Determine the [x, y] coordinate at the center of the cell enclosing the given text.  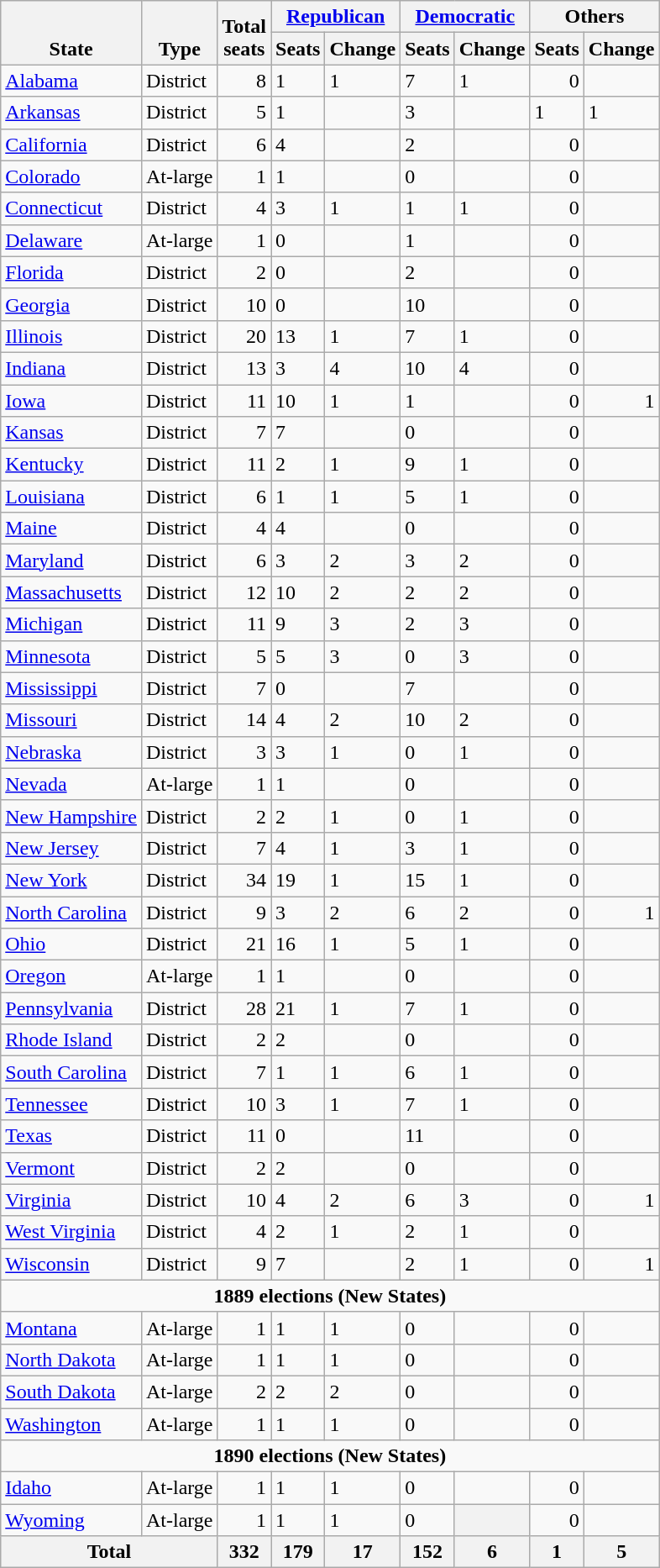
Ohio [71, 944]
California [71, 145]
17 [363, 1552]
Florida [71, 272]
Alabama [71, 81]
Wisconsin [71, 1264]
Iowa [71, 401]
South Carolina [71, 1072]
Delaware [71, 240]
Virginia [71, 1200]
Louisiana [71, 497]
South Dakota [71, 1392]
Totalseats [244, 33]
Georgia [71, 304]
Nevada [71, 784]
Others [595, 17]
179 [298, 1552]
Indiana [71, 368]
Massachusetts [71, 592]
Tennessee [71, 1104]
Mississippi [71, 688]
Michigan [71, 624]
Idaho [71, 1488]
Vermont [71, 1168]
Minnesota [71, 656]
New Hampshire [71, 816]
1890 elections (New States) [330, 1456]
Democratic [465, 17]
Kansas [71, 433]
New York [71, 880]
14 [244, 720]
Oregon [71, 976]
19 [298, 880]
Montana [71, 1328]
20 [244, 336]
Republican [336, 17]
Nebraska [71, 752]
28 [244, 1008]
16 [298, 944]
12 [244, 592]
332 [244, 1552]
Colorado [71, 176]
Maryland [71, 560]
Illinois [71, 336]
15 [427, 880]
North Dakota [71, 1360]
Wyoming [71, 1520]
Rhode Island [71, 1040]
Connecticut [71, 208]
Pennsylvania [71, 1008]
Maine [71, 529]
Arkansas [71, 113]
34 [244, 880]
New Jersey [71, 848]
Missouri [71, 720]
8 [244, 81]
Type [180, 33]
North Carolina [71, 912]
State [71, 33]
Texas [71, 1136]
Washington [71, 1424]
152 [427, 1552]
Total [109, 1552]
West Virginia [71, 1232]
1889 elections (New States) [330, 1296]
Kentucky [71, 465]
